Detect which cell encompasses the target text, then output its (X, Y) center coordinate. 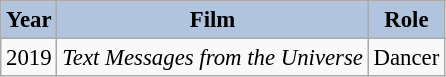
Role (406, 20)
2019 (29, 58)
Text Messages from the Universe (212, 58)
Year (29, 20)
Film (212, 20)
Dancer (406, 58)
